Return (X, Y) of the center of cell containing provided text 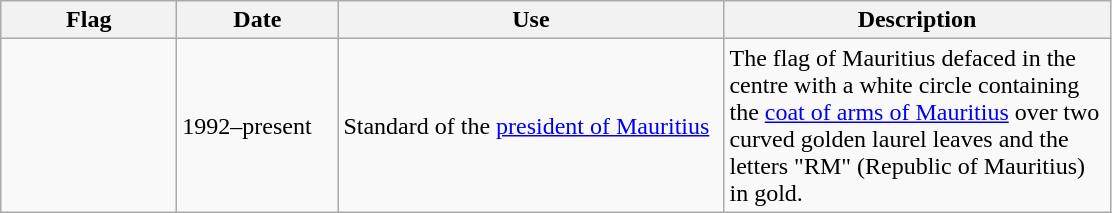
Flag (89, 20)
Date (258, 20)
1992–present (258, 126)
Use (531, 20)
Standard of the president of Mauritius (531, 126)
Description (917, 20)
